Scan for the cell matching the given text and deliver its (x, y) coordinate at center. 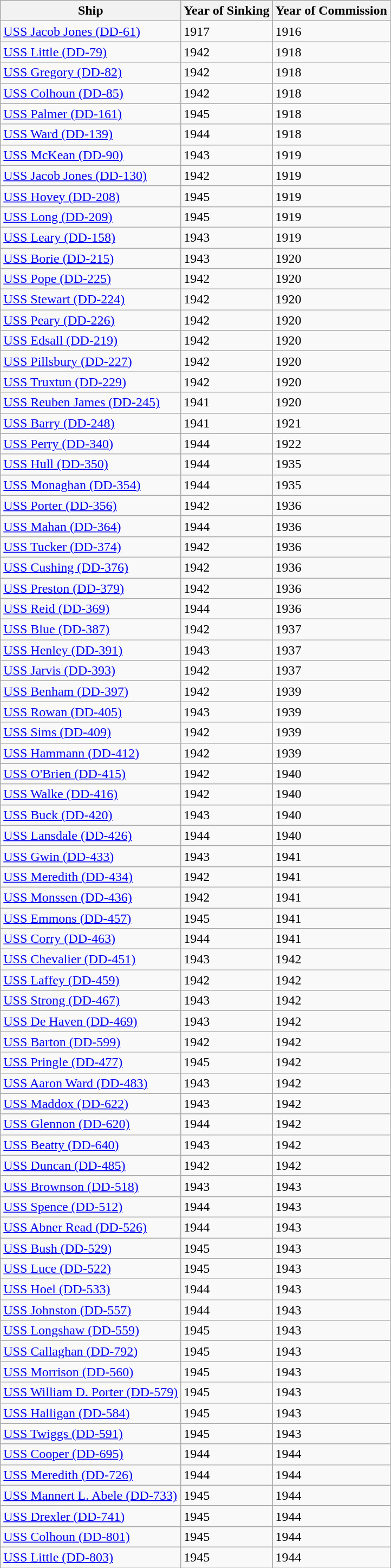
USS De Haven (DD-469) (91, 1021)
USS Aaron Ward (DD-483) (91, 1083)
USS Mannert L. Abele (DD-733) (91, 1495)
USS Spence (DD-512) (91, 1207)
USS Porter (DD-356) (91, 506)
USS Colhoun (DD-801) (91, 1537)
USS Palmer (DD-161) (91, 114)
USS Borie (DD-215) (91, 258)
USS Mahan (DD-364) (91, 526)
USS Hovey (DD-208) (91, 196)
1916 (331, 31)
USS Benham (DD-397) (91, 691)
USS Henley (DD-391) (91, 650)
USS Morrison (DD-560) (91, 1372)
USS Abner Read (DD-526) (91, 1227)
USS Monaghan (DD-354) (91, 485)
USS Johnston (DD-557) (91, 1310)
USS Walke (DD-416) (91, 794)
USS Reuben James (DD-245) (91, 403)
USS Laffey (DD-459) (91, 980)
USS Twiggs (DD-591) (91, 1434)
USS Long (DD-209) (91, 217)
USS Duncan (DD-485) (91, 1165)
USS Leary (DD-158) (91, 237)
1917 (226, 31)
USS Callaghan (DD-792) (91, 1351)
Ship (91, 11)
USS Rowan (DD-405) (91, 712)
USS Chevalier (DD-451) (91, 960)
USS Gregory (DD-82) (91, 73)
USS Blue (DD-387) (91, 630)
USS Pope (DD-225) (91, 279)
USS Corry (DD-463) (91, 939)
USS Perry (DD-340) (91, 444)
USS Hoel (DD-533) (91, 1290)
USS Buck (DD-420) (91, 815)
USS Lansdale (DD-426) (91, 835)
USS William D. Porter (DD-579) (91, 1392)
USS Preston (DD-379) (91, 588)
USS Cooper (DD-695) (91, 1454)
USS Tucker (DD-374) (91, 547)
1921 (331, 423)
USS Hammann (DD-412) (91, 753)
USS Strong (DD-467) (91, 1001)
USS Halligan (DD-584) (91, 1413)
USS Luce (DD-522) (91, 1269)
USS Glennon (DD-620) (91, 1124)
USS Peary (DD-226) (91, 320)
USS Stewart (DD-224) (91, 300)
USS Jacob Jones (DD-130) (91, 176)
USS Pillsbury (DD-227) (91, 361)
USS Beatty (DD-640) (91, 1145)
USS Little (DD-803) (91, 1557)
USS Maddox (DD-622) (91, 1104)
USS Cushing (DD-376) (91, 567)
USS Gwin (DD-433) (91, 856)
USS Edsall (DD-219) (91, 341)
USS Hull (DD-350) (91, 464)
Year of Commission (331, 11)
USS Jarvis (DD-393) (91, 671)
USS Colhoun (DD-85) (91, 93)
USS Reid (DD-369) (91, 609)
USS Little (DD-79) (91, 52)
USS Truxtun (DD-229) (91, 382)
USS Barry (DD-248) (91, 423)
USS Jacob Jones (DD-61) (91, 31)
Year of Sinking (226, 11)
USS Sims (DD-409) (91, 733)
USS Meredith (DD-726) (91, 1475)
USS O'Brien (DD-415) (91, 774)
USS Emmons (DD-457) (91, 918)
USS Brownson (DD-518) (91, 1186)
USS Drexler (DD-741) (91, 1516)
USS Monssen (DD-436) (91, 897)
USS Ward (DD-139) (91, 134)
USS Meredith (DD-434) (91, 877)
USS Longshaw (DD-559) (91, 1331)
1922 (331, 444)
USS Pringle (DD-477) (91, 1062)
USS Bush (DD-529) (91, 1248)
USS McKean (DD-90) (91, 155)
USS Barton (DD-599) (91, 1042)
